Output the (x, y) coordinate of the center of the cell containing the given text.  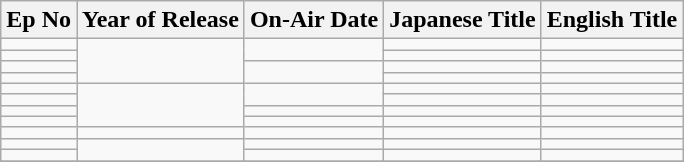
Year of Release (160, 20)
Ep No (39, 20)
On-Air Date (314, 20)
English Title (612, 20)
Japanese Title (463, 20)
